Identify which cell holds the provided text, then report its [X, Y] central coordinate. 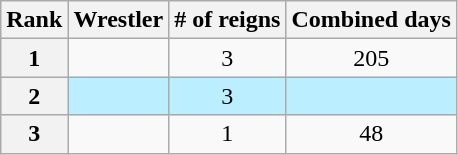
Rank [34, 20]
205 [371, 58]
48 [371, 134]
# of reigns [228, 20]
Wrestler [118, 20]
2 [34, 96]
Combined days [371, 20]
